From the cell containing the given text, extract its center point as (x, y) coordinate. 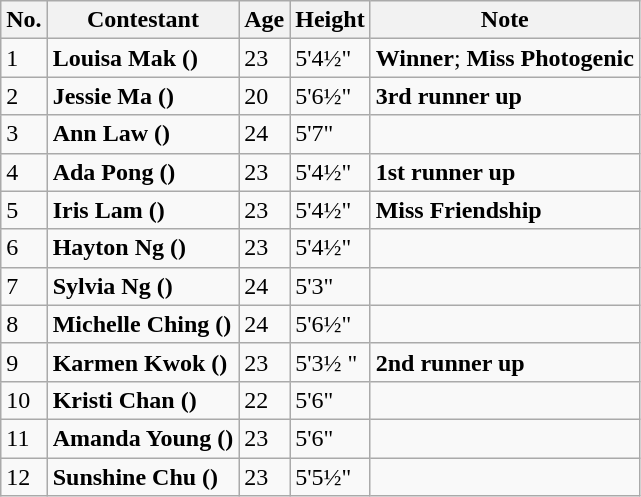
6 (24, 248)
Louisa Mak () (143, 58)
Michelle Ching () (143, 324)
11 (24, 438)
3 (24, 134)
Miss Friendship (504, 210)
Age (264, 20)
Ada Pong () (143, 172)
Contestant (143, 20)
Amanda Young () (143, 438)
5 (24, 210)
Ann Law () (143, 134)
20 (264, 96)
5'3" (330, 286)
1st runner up (504, 172)
Iris Lam () (143, 210)
Kristi Chan () (143, 400)
8 (24, 324)
Sylvia Ng () (143, 286)
Winner; Miss Photogenic (504, 58)
10 (24, 400)
1 (24, 58)
12 (24, 477)
Karmen Kwok () (143, 362)
9 (24, 362)
5'5½" (330, 477)
Note (504, 20)
5'7" (330, 134)
5'3½ " (330, 362)
Sunshine Chu () (143, 477)
3rd runner up (504, 96)
4 (24, 172)
No. (24, 20)
Hayton Ng () (143, 248)
7 (24, 286)
2nd runner up (504, 362)
Jessie Ma () (143, 96)
22 (264, 400)
Height (330, 20)
2 (24, 96)
